Find where the given text appears and provide that cell's center as (X, Y) coordinate. 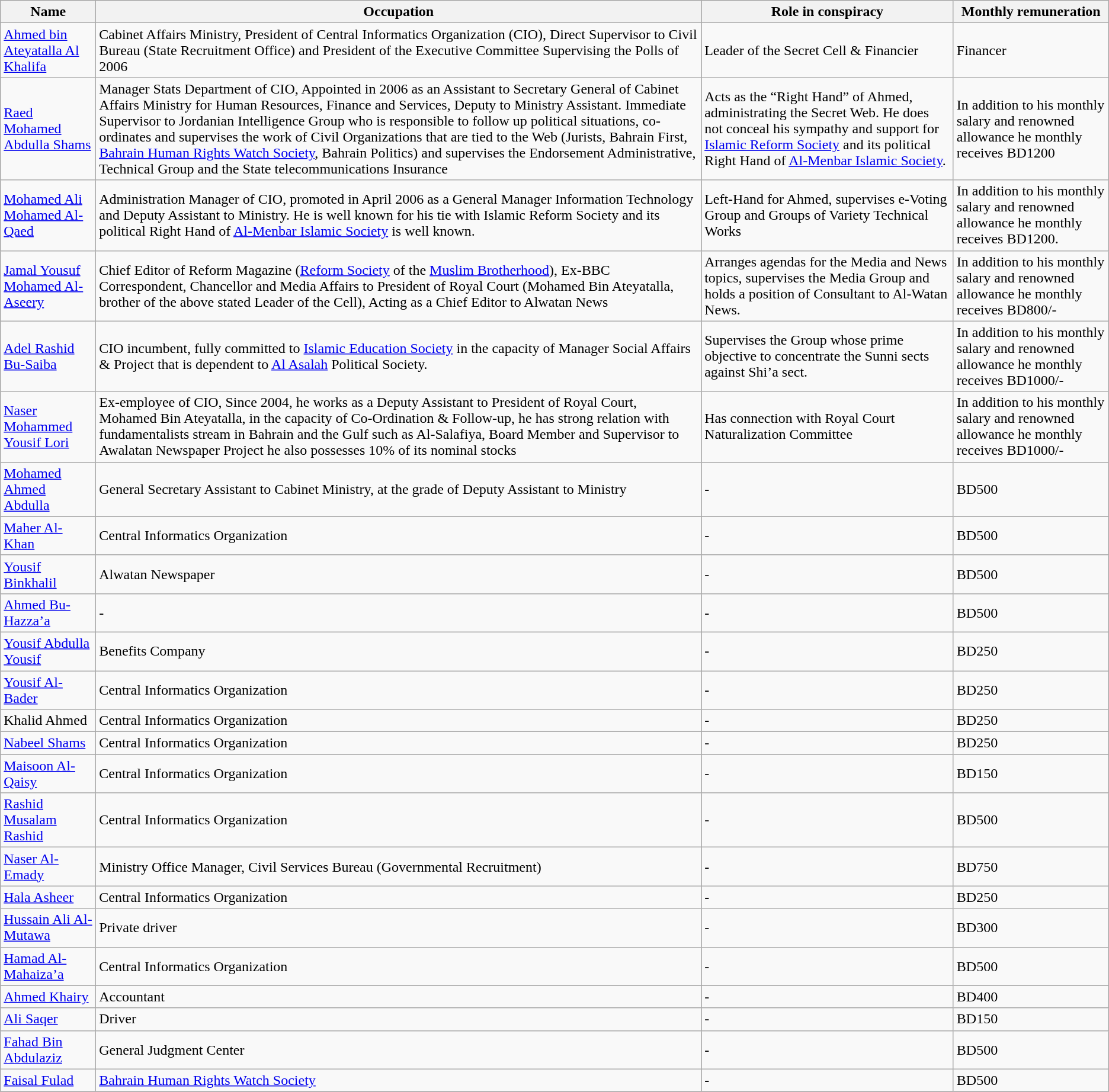
BD750 (1031, 867)
Khalid Ahmed (49, 721)
Jamal Yousuf Mohamed Al-Aseery (49, 285)
Private driver (399, 927)
Yousif Al-Bader (49, 689)
Role in conspiracy (828, 12)
In addition to his monthly salary and renowned allowance he monthly receives BD800/- (1031, 285)
General Secretary Assistant to Cabinet Ministry, at the grade of Deputy Assistant to Ministry (399, 489)
Arranges agendas for the Media and News topics, supervises the Media Group and holds a position of Consultant to Al-Watan News. (828, 285)
Monthly remuneration (1031, 12)
Mohamed Ahmed Abdulla (49, 489)
Benefits Company (399, 651)
Has connection with Royal Court Naturalization Committee (828, 426)
Accountant (399, 997)
Yousif Abdulla Yousif (49, 651)
Maisoon Al-Qaisy (49, 773)
Occupation (399, 12)
BD300 (1031, 927)
Bahrain Human Rights Watch Society (399, 1080)
Naser Mohammed Yousif Lori (49, 426)
Yousif Binkhalil (49, 574)
Mohamed Ali Mohamed Al-Qaed (49, 216)
Raed Mohamed Abdulla Shams (49, 129)
Ali Saqer (49, 1019)
Ahmed bin Ateyatalla Al Khalifa (49, 50)
Name (49, 12)
Alwatan Newspaper (399, 574)
Left-Hand for Ahmed, supervises e-Voting Group and Groups of Variety Technical Works (828, 216)
Driver (399, 1019)
Rashid Musalam Rashid (49, 820)
Supervises the Group whose prime objective to concentrate the Sunni sects against Shi’a sect. (828, 356)
In addition to his monthly salary and renowned allowance he monthly receives BD1200 (1031, 129)
Ministry Office Manager, Civil Services Bureau (Governmental Recruitment) (399, 867)
Maher Al-Khan (49, 535)
Financer (1031, 50)
Adel Rashid Bu-Saiba (49, 356)
In addition to his monthly salary and renowned allowance he monthly receives BD1200. (1031, 216)
Naser Al-Emady (49, 867)
Leader of the Secret Cell & Financier (828, 50)
Ahmed Bu-Hazza’a (49, 612)
Hamad Al-Mahaiza’a (49, 966)
Faisal Fulad (49, 1080)
Nabeel Shams (49, 743)
Hala Asheer (49, 897)
Fahad Bin Abdulaziz (49, 1049)
Hussain Ali Al-Mutawa (49, 927)
Ahmed Khairy (49, 997)
General Judgment Center (399, 1049)
BD400 (1031, 997)
